Detect which cell encompasses the target text, then output its [X, Y] center coordinate. 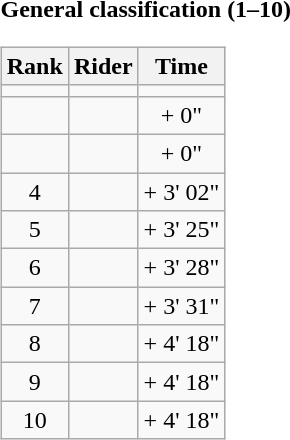
8 [34, 344]
+ 3' 25" [182, 230]
4 [34, 191]
+ 3' 31" [182, 306]
5 [34, 230]
+ 3' 02" [182, 191]
Rank [34, 66]
Time [182, 66]
+ 3' 28" [182, 268]
10 [34, 420]
6 [34, 268]
9 [34, 382]
7 [34, 306]
Rider [103, 66]
